Capture the cell that displays the provided text and extract its (x, y) central coordinate. 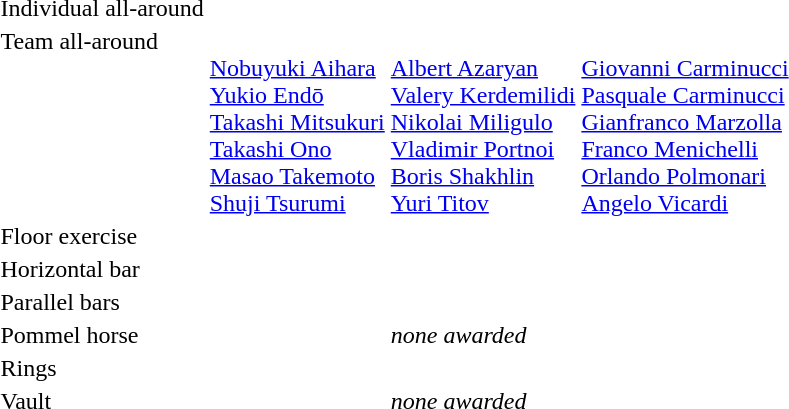
Albert AzaryanValery KerdemilidiNikolai MiliguloVladimir PortnoiBoris ShakhlinYuri Titov (483, 122)
none awarded (483, 335)
Nobuyuki AiharaYukio EndōTakashi MitsukuriTakashi Ono Masao TakemotoShuji Tsurumi (297, 122)
